Identify which cell holds the provided text, then report its (X, Y) central coordinate. 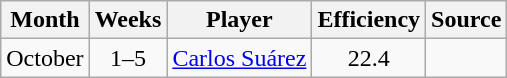
Month (45, 20)
Efficiency (369, 20)
1–5 (128, 58)
Source (466, 20)
Player (240, 20)
Weeks (128, 20)
Carlos Suárez (240, 58)
22.4 (369, 58)
October (45, 58)
